Provide the (X, Y) coordinate of the cell's center where the given text is located.  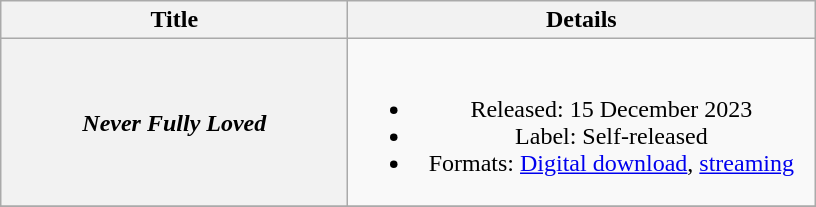
Details (582, 20)
Title (174, 20)
Released: 15 December 2023Label: Self-releasedFormats: Digital download, streaming (582, 122)
Never Fully Loved (174, 122)
